Return [X, Y] of the center of cell containing provided text 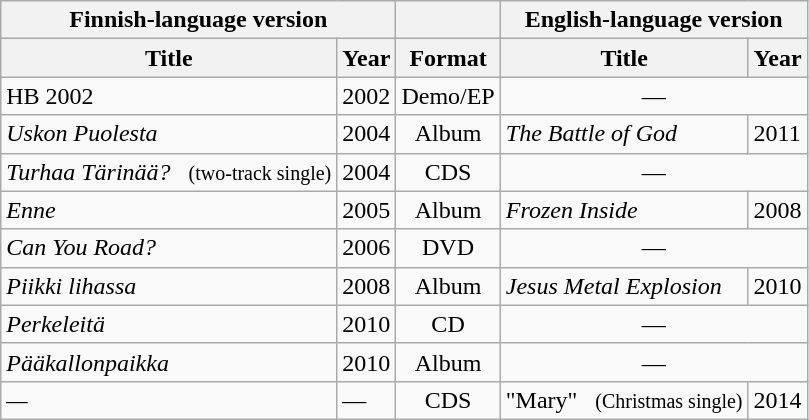
Turhaa Tärinää? (two-track single) [169, 172]
Enne [169, 210]
Frozen Inside [624, 210]
"Mary" (Christmas single) [624, 400]
2005 [366, 210]
2014 [778, 400]
Finnish-language version [198, 20]
English-language version [654, 20]
HB 2002 [169, 96]
Jesus Metal Explosion [624, 286]
2002 [366, 96]
Can You Road? [169, 248]
DVD [448, 248]
Perkeleitä [169, 324]
2011 [778, 134]
The Battle of God [624, 134]
Format [448, 58]
CD [448, 324]
Uskon Puolesta [169, 134]
Piikki lihassa [169, 286]
2006 [366, 248]
Demo/EP [448, 96]
Pääkallonpaikka [169, 362]
